Pinpoint the cell where the given text exists, returning its (X, Y) midpoint coordinate. 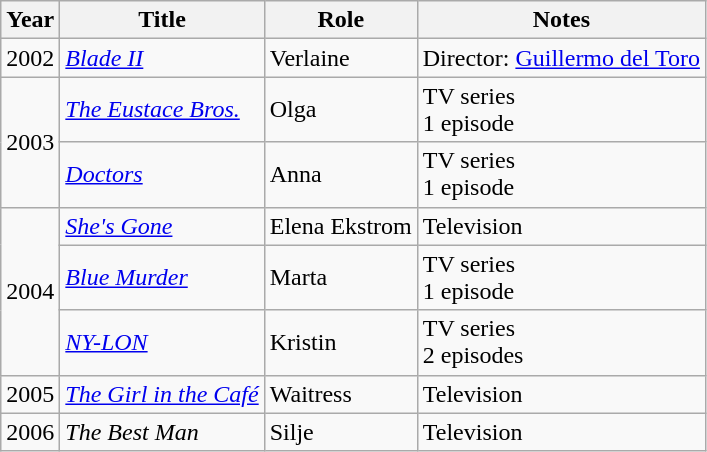
Elena Ekstrom (340, 226)
NY-LON (162, 342)
The Best Man (162, 432)
TV series2 episodes (561, 342)
Silje (340, 432)
Blue Murder (162, 278)
Director: Guillermo del Toro (561, 58)
Year (30, 20)
Olga (340, 110)
Marta (340, 278)
Blade II (162, 58)
Doctors (162, 174)
Verlaine (340, 58)
2005 (30, 394)
Anna (340, 174)
The Girl in the Café (162, 394)
Role (340, 20)
2006 (30, 432)
2004 (30, 291)
Notes (561, 20)
Kristin (340, 342)
2002 (30, 58)
Waitress (340, 394)
She's Gone (162, 226)
2003 (30, 142)
The Eustace Bros. (162, 110)
Title (162, 20)
